Locate the cell with the specified text and output its [x, y] center coordinate. 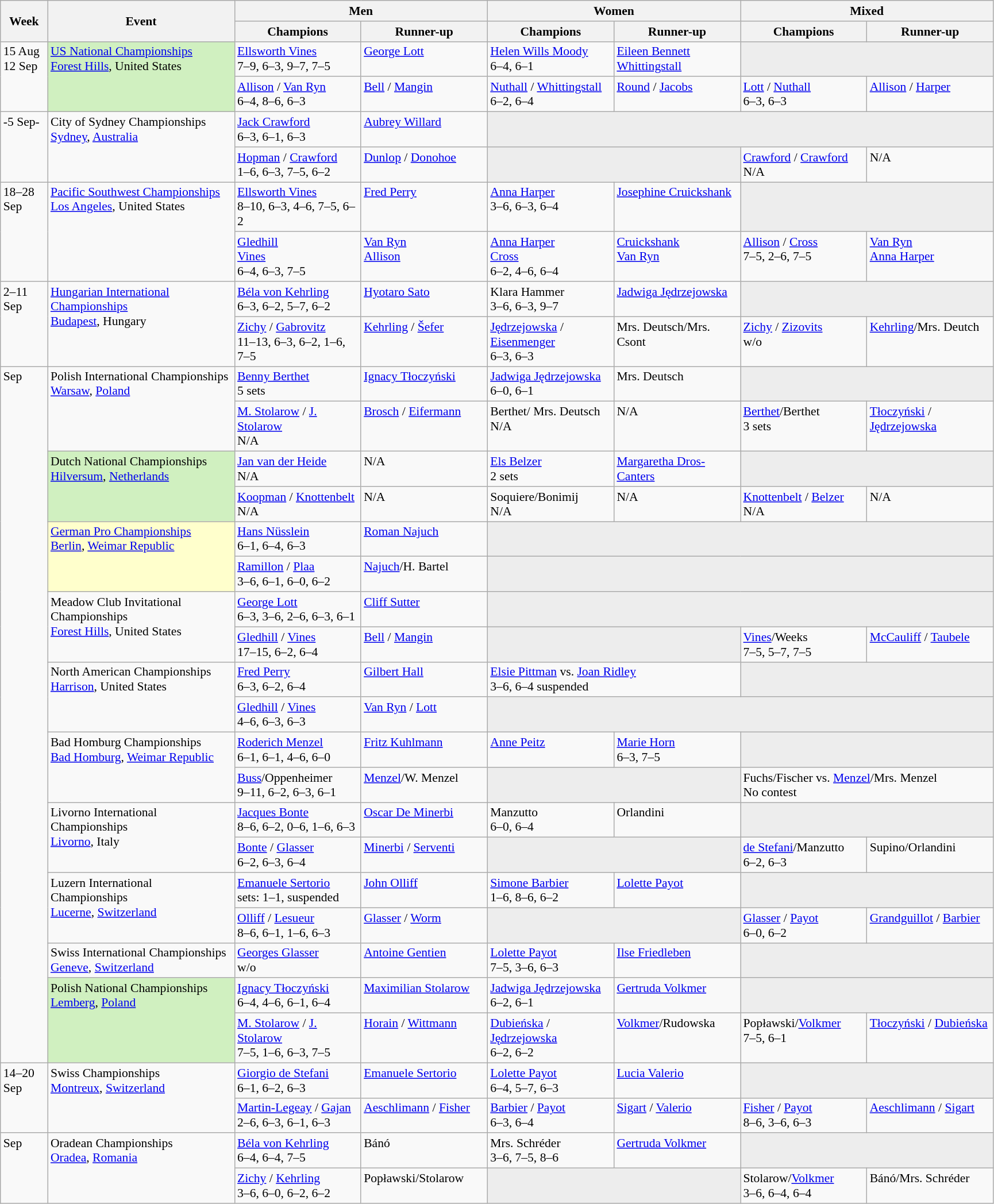
Knottenbelt / BelzerN/A [803, 504]
Round / Jacobs [677, 94]
Ignacy Tłoczyński [424, 384]
Orlandini [677, 820]
Allison / Cross7–5, 2–6, 7–5 [803, 257]
Hyotaro Sato [424, 299]
Aubrey Willard [424, 130]
Pacific Southwest ChampionshipsLos Angeles, United States [141, 232]
Menzel/W. Menzel [424, 785]
Swiss International ChampionshipsGeneve, Switzerland [141, 960]
Lolette Payot7–5, 3–6, 6–3 [550, 960]
Ignacy Tłoczyński6–4, 4–6, 6–1, 6–4 [298, 996]
Dubieńska / Jędrzejowska6–2, 6–2 [550, 1039]
Olliff / Lesueur8–6, 6–1, 1–6, 6–3 [298, 925]
George Lott [424, 59]
US National ChampionshipsForest Hills, United States [141, 76]
Zichy / Kehrling3–6, 6–0, 6–2, 6–2 [298, 1186]
Roman Najuch [424, 539]
Els Belzer2 sets [550, 469]
Aeschlimann / Sigart [930, 1116]
Lott / Nuthall6–3, 6–3 [803, 94]
Jack Crawford6–3, 6–1, 6–3 [298, 130]
Giorgio de Stefani6–1, 6–2, 6–3 [298, 1080]
Glasser / Payot6–0, 6–2 [803, 925]
Dunlop / Donohoe [424, 164]
Oradean ChampionshipsOradea, Romania [141, 1168]
Glasser / Worm [424, 925]
Vines/Weeks7–5, 5–7, 7–5 [803, 645]
Ramillon / Plaa3–6, 6–1, 6–0, 6–2 [298, 574]
Béla von Kehrling6–4, 6–4, 7–5 [298, 1151]
Cruickshank Van Ryn [677, 257]
Berthet/Berthet3 sets [803, 426]
Anna Harper3–6, 6–3, 6–4 [550, 207]
Roderich Menzel6–1, 6–1, 4–6, 6–0 [298, 750]
18–28 Sep [24, 232]
Koopman / KnottenbeltN/A [298, 504]
Allison / Harper [930, 94]
Fred Perry [424, 207]
Helen Wills Moody6–4, 6–1 [550, 59]
Brosch / Eifermann [424, 426]
Van Ryn Allison [424, 257]
Bánó [424, 1151]
Klara Hammer3–6, 6–3, 9–7 [550, 299]
Stolarow/Volkmer3–6, 6–4, 6–4 [803, 1186]
Fuchs/Fischer vs. Menzel/Mrs. MenzelNo contest [866, 785]
Minerbi / Serventi [424, 855]
Georges Glasserw/o [298, 960]
Popławski/Stolarow [424, 1186]
Emanuele Sertorio [424, 1080]
Soquiere/BonimijN/A [550, 504]
Barbier / Payot6–3, 6–4 [550, 1116]
Sigart / Valerio [677, 1116]
Grandguillot / Barbier [930, 925]
Mrs. Schréder3–6, 7–5, 8–6 [550, 1151]
Hans Nüsslein6–1, 6–4, 6–3 [298, 539]
Ellsworth Vines7–9, 6–3, 9–7, 7–5 [298, 59]
Dutch National ChampionshipsHilversum, Netherlands [141, 487]
Jadwiga Jędrzejowska6–0, 6–1 [550, 384]
Marie Horn6–3, 7–5 [677, 750]
Gilbert Hall [424, 679]
Gledhill Vines6–4, 6–3, 7–5 [298, 257]
Cliff Sutter [424, 609]
Popławski/Volkmer7–5, 6–1 [803, 1039]
Kehrling/Mrs. Deutch [930, 341]
Berthet/ Mrs. DeutschN/A [550, 426]
Najuch/H. Bartel [424, 574]
Anna Harper Cross6–2, 4–6, 6–4 [550, 257]
M. Stolarow / J. StolarowN/A [298, 426]
Aeschlimann / Fisher [424, 1116]
Women [614, 11]
Luzern International ChampionshipsLucerne, Switzerland [141, 908]
Van Ryn Anna Harper [930, 257]
Hungarian International ChampionshipsBudapest, Hungary [141, 324]
Kehrling / Šefer [424, 341]
Bonte / Glasser6–2, 6–3, 6–4 [298, 855]
Buss/Oppenheimer9–11, 6–2, 6–3, 6–1 [298, 785]
de Stefani/Manzutto6–2, 6–3 [803, 855]
Tłoczyński / Jędrzejowska [930, 426]
Oscar De Minerbi [424, 820]
Volkmer/Rudowska [677, 1039]
15 Aug12 Sep [24, 76]
Jan van der HeideN/A [298, 469]
Mrs. Deutsch/Mrs. Csont [677, 341]
City of Sydney ChampionshipsSydney, Australia [141, 147]
Crawford / CrawfordN/A [803, 164]
Gledhill / Vines4–6, 6–3, 6–3 [298, 715]
Ellsworth Vines8–10, 6–3, 4–6, 7–5, 6–2 [298, 207]
Elsie Pittman vs. Joan Ridley3–6, 6–4 suspended [614, 679]
North American ChampionshipsHarrison, United States [141, 697]
Livorno International ChampionshipsLivorno, Italy [141, 838]
Jacques Bonte8–6, 6–2, 0–6, 1–6, 6–3 [298, 820]
Polish International ChampionshipsWarsaw, Poland [141, 409]
Nuthall / Whittingstall6–2, 6–4 [550, 94]
John Olliff [424, 890]
Horain / Wittmann [424, 1039]
Van Ryn / Lott [424, 715]
Zichy / Gabrovitz11–13, 6–3, 6–2, 1–6, 7–5 [298, 341]
Antoine Gentien [424, 960]
M. Stolarow / J. Stolarow7–5, 1–6, 6–3, 7–5 [298, 1039]
George Lott6–3, 3–6, 2–6, 6–3, 6–1 [298, 609]
Benny Berthet5 sets [298, 384]
Simone Barbier1–6, 8–6, 6–2 [550, 890]
Margaretha Dros-Canters [677, 469]
Supino/Orlandini [930, 855]
14–20 Sep [24, 1098]
Ilse Friedleben [677, 960]
Maximilian Stolarow [424, 996]
Anne Peitz [550, 750]
2–11 Sep [24, 324]
Manzutto6–0, 6–4 [550, 820]
McCauliff / Taubele [930, 645]
Swiss ChampionshipsMontreux, Switzerland [141, 1098]
Fred Perry6–3, 6–2, 6–4 [298, 679]
Fisher / Payot8–6, 3–6, 6–3 [803, 1116]
Event [141, 21]
Jadwiga Jędrzejowska6–2, 6–1 [550, 996]
Emanuele Sertoriosets: 1–1, suspended [298, 890]
Mixed [866, 11]
Béla von Kehrling6–3, 6–2, 5–7, 6–2 [298, 299]
Allison / Van Ryn6–4, 8–6, 6–3 [298, 94]
-5 Sep- [24, 147]
Meadow Club Invitational ChampionshipsForest Hills, United States [141, 627]
German Pro ChampionshipsBerlin, Weimar Republic [141, 557]
Lolette Payot6–4, 5–7, 6–3 [550, 1080]
Lolette Payot [677, 890]
Fritz Kuhlmann [424, 750]
Men [361, 11]
Polish National ChampionshipsLemberg, Poland [141, 1021]
Jadwiga Jędrzejowska [677, 299]
Bánó/Mrs. Schréder [930, 1186]
Gledhill / Vines17–15, 6–2, 6–4 [298, 645]
Week [24, 21]
Eileen Bennett Whittingstall [677, 59]
Bad Homburg ChampionshipsBad Homburg, Weimar Republic [141, 767]
Zichy / Zizovitsw/o [803, 341]
Lucia Valerio [677, 1080]
Josephine Cruickshank [677, 207]
Martin-Legeay / Gajan2–6, 6–3, 6–1, 6–3 [298, 1116]
Hopman / Crawford1–6, 6–3, 7–5, 6–2 [298, 164]
Jędrzejowska / Eisenmenger6–3, 6–3 [550, 341]
Mrs. Deutsch [677, 384]
Tłoczyński / Dubieńska [930, 1039]
